Output the (x, y) coordinate of the center of the cell containing the given text.  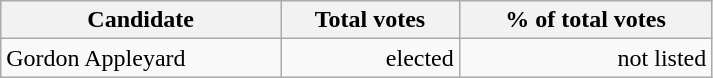
elected (370, 58)
not listed (585, 58)
% of total votes (585, 20)
Gordon Appleyard (141, 58)
Candidate (141, 20)
Total votes (370, 20)
